Determine the (X, Y) coordinate at the center of the cell enclosing the given text.  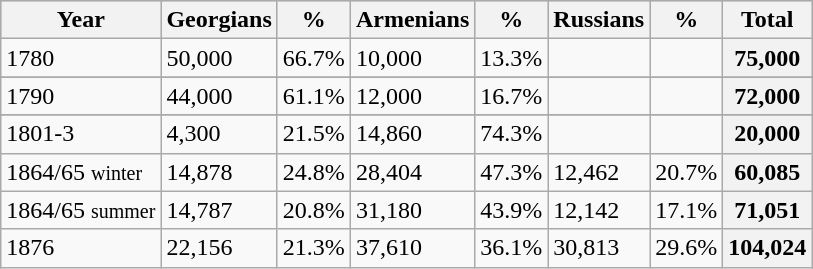
17.1% (686, 210)
50,000 (219, 58)
12,000 (412, 96)
24.8% (314, 172)
104,024 (768, 248)
4,300 (219, 134)
20,000 (768, 134)
28,404 (412, 172)
14,860 (412, 134)
60,085 (768, 172)
21.3% (314, 248)
14,787 (219, 210)
66.7% (314, 58)
21.5% (314, 134)
36.1% (512, 248)
30,813 (599, 248)
72,000 (768, 96)
1801-3 (81, 134)
14,878 (219, 172)
22,156 (219, 248)
1864/65 winter (81, 172)
74.3% (512, 134)
29.6% (686, 248)
31,180 (412, 210)
1780 (81, 58)
37,610 (412, 248)
1864/65 summer (81, 210)
Russians (599, 20)
13.3% (512, 58)
Year (81, 20)
20.7% (686, 172)
75,000 (768, 58)
16.7% (512, 96)
12,462 (599, 172)
61.1% (314, 96)
10,000 (412, 58)
12,142 (599, 210)
20.8% (314, 210)
43.9% (512, 210)
44,000 (219, 96)
Georgians (219, 20)
Armenians (412, 20)
1876 (81, 248)
Total (768, 20)
71,051 (768, 210)
1790 (81, 96)
47.3% (512, 172)
